Identify which cell holds the provided text, then report its [X, Y] central coordinate. 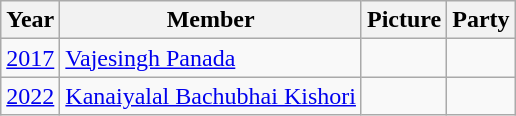
Party [481, 20]
Kanaiyalal Bachubhai Kishori [211, 96]
2022 [30, 96]
Vajesingh Panada [211, 58]
2017 [30, 58]
Member [211, 20]
Year [30, 20]
Picture [404, 20]
